Capture the cell that displays the provided text and extract its [X, Y] central coordinate. 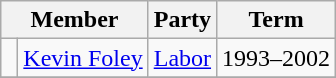
1993–2002 [276, 58]
Labor [182, 58]
Kevin Foley [83, 58]
Party [182, 20]
Member [74, 20]
Term [276, 20]
